Determine the (x, y) coordinate at the center of the cell enclosing the given text.  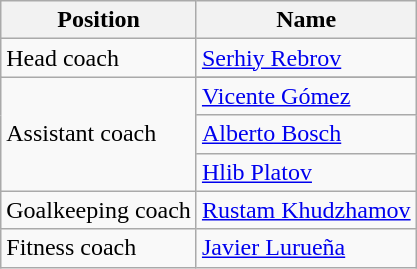
Alberto Bosch (306, 134)
Rustam Khudzhamov (306, 210)
Name (306, 20)
Vicente Gómez (306, 96)
Hlib Platov (306, 172)
Javier Lurueña (306, 248)
Assistant coach (99, 134)
Serhiy Rebrov (306, 58)
Position (99, 20)
Fitness coach (99, 248)
Head coach (99, 58)
Goalkeeping coach (99, 210)
